Locate the cell with the specified text and output its (X, Y) center coordinate. 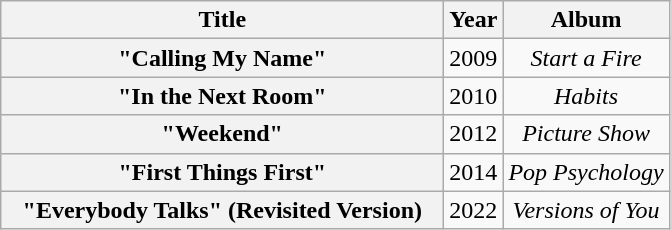
2014 (474, 172)
Title (222, 20)
"In the Next Room" (222, 96)
"Weekend" (222, 134)
Picture Show (586, 134)
Album (586, 20)
2012 (474, 134)
"First Things First" (222, 172)
Versions of You (586, 210)
2022 (474, 210)
Start a Fire (586, 58)
Habits (586, 96)
2009 (474, 58)
"Everybody Talks" (Revisited Version) (222, 210)
Year (474, 20)
"Calling My Name" (222, 58)
Pop Psychology (586, 172)
2010 (474, 96)
